For the text-containing cell, return its midpoint in [x, y] coordinate format. 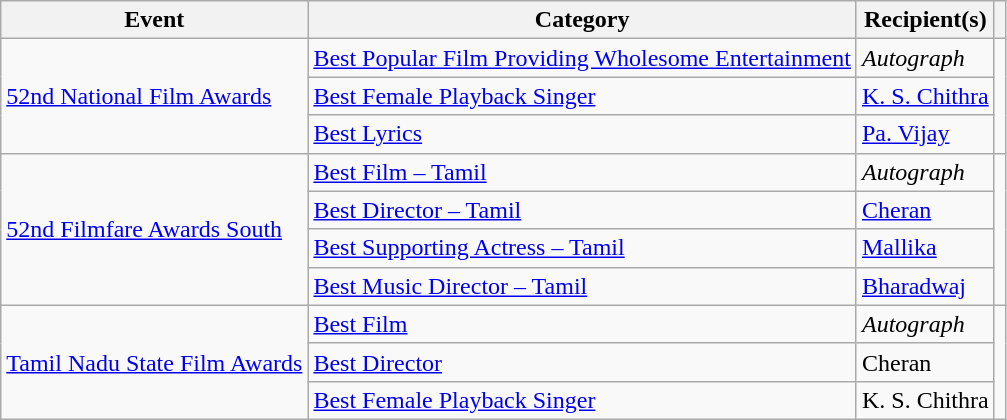
Best Director – Tamil [582, 210]
52nd Filmfare Awards South [154, 229]
Best Lyrics [582, 134]
52nd National Film Awards [154, 96]
Tamil Nadu State Film Awards [154, 362]
Recipient(s) [925, 20]
Best Film – Tamil [582, 172]
Pa. Vijay [925, 134]
Bharadwaj [925, 286]
Best Film [582, 324]
Best Music Director – Tamil [582, 286]
Event [154, 20]
Mallika [925, 248]
Category [582, 20]
Best Director [582, 362]
Best Popular Film Providing Wholesome Entertainment [582, 58]
Best Supporting Actress – Tamil [582, 248]
